From the cell containing the given text, extract its center point as (x, y) coordinate. 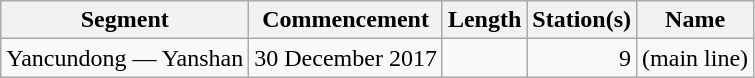
(main line) (696, 58)
Station(s) (582, 20)
9 (582, 58)
Length (484, 20)
Segment (125, 20)
Name (696, 20)
30 December 2017 (346, 58)
Commencement (346, 20)
Yancundong — Yanshan (125, 58)
